Extract the (x, y) coordinate from the center of the cell holding the provided text.  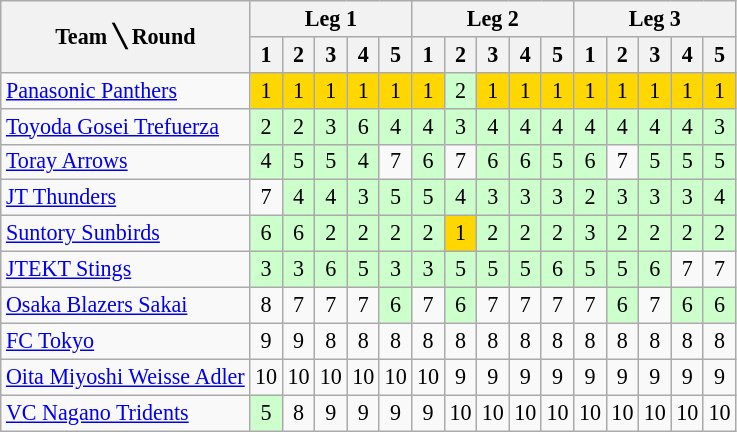
Leg 1 (331, 18)
Team ╲ Round (126, 36)
Leg 3 (655, 18)
Leg 2 (493, 18)
Osaka Blazers Sakai (126, 305)
Toray Arrows (126, 162)
JT Thunders (126, 198)
Panasonic Panthers (126, 90)
JTEKT Stings (126, 269)
Toyoda Gosei Trefuerza (126, 126)
VC Nagano Tridents (126, 412)
Oita Miyoshi Weisse Adler (126, 377)
FC Tokyo (126, 341)
Suntory Sunbirds (126, 233)
